Determine the (x, y) coordinate at the center of the cell enclosing the given text.  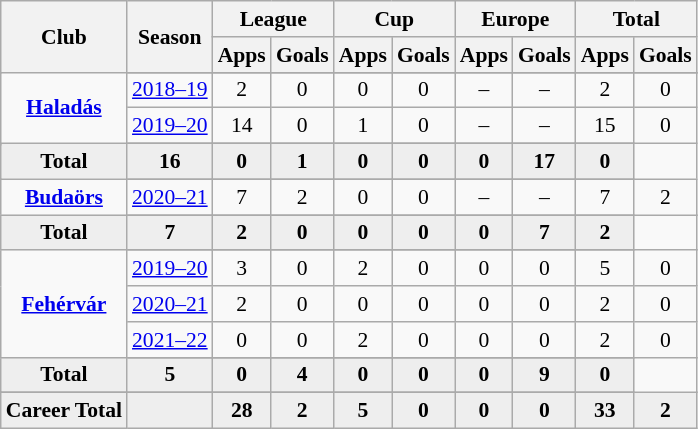
16 (170, 162)
15 (605, 126)
17 (544, 162)
14 (242, 126)
33 (605, 411)
Budaörs (64, 197)
9 (544, 375)
Season (170, 36)
28 (242, 411)
Fehérvár (64, 304)
Haladás (64, 108)
Career Total (64, 411)
3 (242, 269)
4 (302, 375)
Club (64, 36)
Cup (394, 19)
League (274, 19)
2018–19 (170, 90)
2021–22 (170, 340)
Europe (516, 19)
